Search for the cell housing the specified text and yield its [x, y] center coordinate. 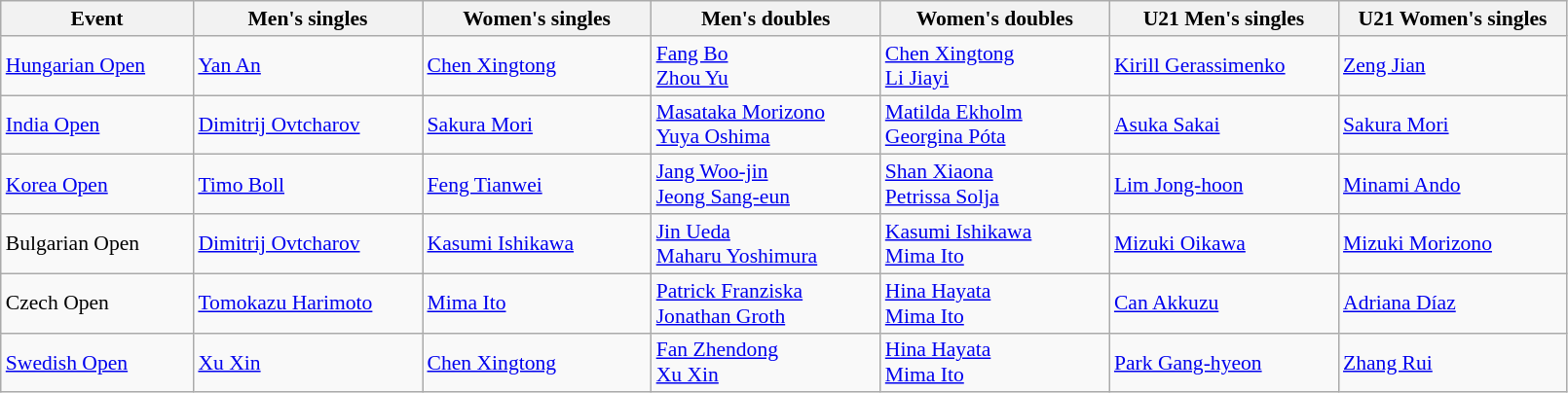
Kasumi Ishikawa [538, 243]
Bulgarian Open [97, 243]
Minami Ando [1453, 185]
Chen Xingtong Li Jiayi [995, 66]
U21 Men's singles [1223, 18]
Mizuki Oikawa [1223, 243]
Men's singles [308, 18]
Masataka Morizono Yuya Oshima [765, 125]
Patrick Franziska Jonathan Groth [765, 304]
Xu Xin [308, 362]
Tomokazu Harimoto [308, 304]
Women's doubles [995, 18]
Asuka Sakai [1223, 125]
Czech Open [97, 304]
Lim Jong-hoon [1223, 185]
Korea Open [97, 185]
Fang Bo Zhou Yu [765, 66]
Zhang Rui [1453, 362]
Jang Woo-jin Jeong Sang-eun [765, 185]
Park Gang-hyeon [1223, 362]
Mima Ito [538, 304]
Kasumi Ishikawa Mima Ito [995, 243]
Swedish Open [97, 362]
Zeng Jian [1453, 66]
Matilda Ekholm Georgina Póta [995, 125]
Feng Tianwei [538, 185]
Yan An [308, 66]
India Open [97, 125]
Men's doubles [765, 18]
Mizuki Morizono [1453, 243]
Women's singles [538, 18]
Can Akkuzu [1223, 304]
Fan Zhendong Xu Xin [765, 362]
Hungarian Open [97, 66]
U21 Women's singles [1453, 18]
Adriana Díaz [1453, 304]
Shan Xiaona Petrissa Solja [995, 185]
Kirill Gerassimenko [1223, 66]
Timo Boll [308, 185]
Jin Ueda Maharu Yoshimura [765, 243]
Event [97, 18]
